Detect which cell encompasses the target text, then output its [X, Y] center coordinate. 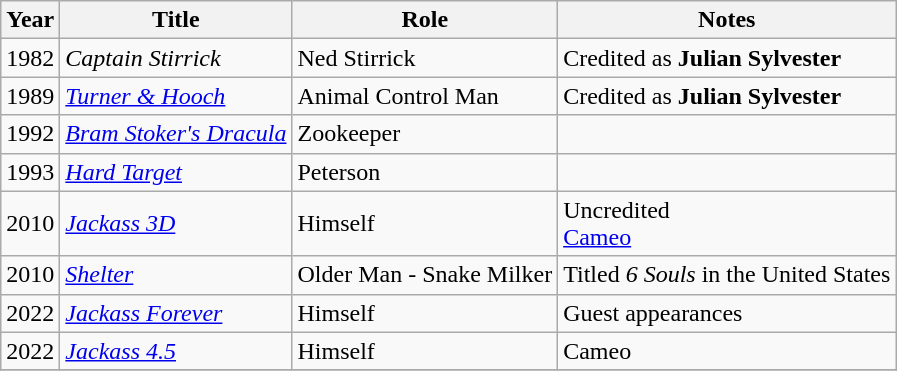
1993 [30, 172]
UncreditedCameo [727, 224]
1989 [30, 96]
Jackass 4.5 [176, 351]
Notes [727, 20]
1982 [30, 58]
Animal Control Man [425, 96]
Hard Target [176, 172]
Turner & Hooch [176, 96]
1992 [30, 134]
Title [176, 20]
Role [425, 20]
Titled 6 Souls in the United States [727, 275]
Cameo [727, 351]
Jackass 3D [176, 224]
Jackass Forever [176, 313]
Shelter [176, 275]
Zookeeper [425, 134]
Guest appearances [727, 313]
Older Man - Snake Milker [425, 275]
Captain Stirrick [176, 58]
Ned Stirrick [425, 58]
Year [30, 20]
Bram Stoker's Dracula [176, 134]
Peterson [425, 172]
